Pinpoint the cell where the given text exists, returning its [x, y] midpoint coordinate. 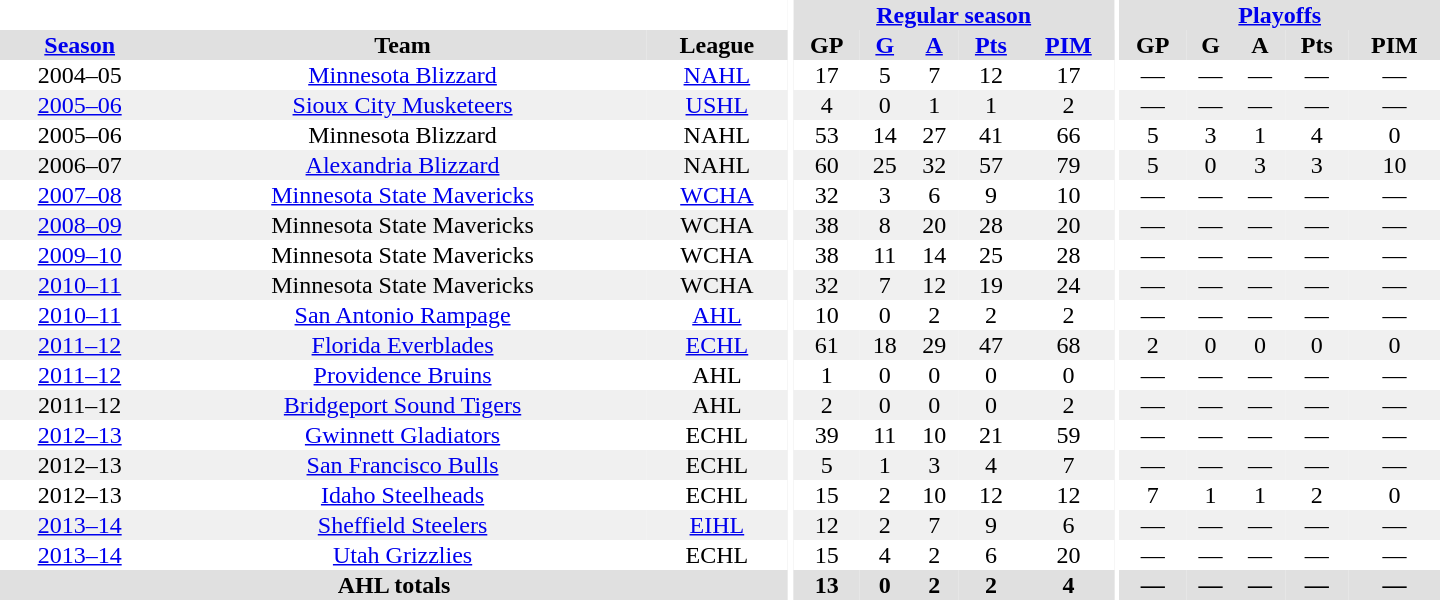
41 [991, 135]
Team [402, 45]
29 [934, 345]
Idaho Steelheads [402, 495]
USHL [717, 105]
League [717, 45]
2004–05 [80, 75]
66 [1068, 135]
Playoffs [1280, 15]
Gwinnett Gladiators [402, 435]
San Antonio Rampage [402, 315]
61 [828, 345]
53 [828, 135]
8 [884, 225]
2009–10 [80, 255]
18 [884, 345]
Utah Grizzlies [402, 555]
Florida Everblades [402, 345]
Regular season [954, 15]
27 [934, 135]
47 [991, 345]
39 [828, 435]
Sioux City Musketeers [402, 105]
Bridgeport Sound Tigers [402, 405]
Providence Bruins [402, 375]
2006–07 [80, 165]
Sheffield Steelers [402, 525]
60 [828, 165]
San Francisco Bulls [402, 465]
AHL totals [394, 585]
21 [991, 435]
13 [828, 585]
EIHL [717, 525]
59 [1068, 435]
57 [991, 165]
2007–08 [80, 195]
68 [1068, 345]
79 [1068, 165]
19 [991, 285]
2008–09 [80, 225]
Alexandria Blizzard [402, 165]
24 [1068, 285]
Season [80, 45]
